Search for the cell housing the specified text and yield its [x, y] center coordinate. 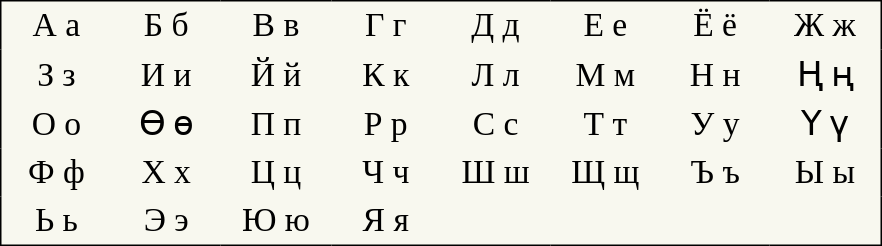
А а [56, 26]
Н н [715, 75]
У у [715, 124]
К к [386, 75]
Р р [386, 124]
З з [56, 75]
Я я [386, 220]
Б б [166, 26]
Д д [496, 26]
Ү ү [826, 124]
М м [605, 75]
О о [56, 124]
Ы ы [826, 172]
П п [276, 124]
В в [276, 26]
Ң ң [826, 75]
Ё ё [715, 26]
Ж ж [826, 26]
Ц ц [276, 172]
Ь ь [56, 220]
И и [166, 75]
Л л [496, 75]
Т т [605, 124]
Ъ ъ [715, 172]
С с [496, 124]
Й й [276, 75]
Ө ө [166, 124]
Ю ю [276, 220]
Э э [166, 220]
Ф ф [56, 172]
Х х [166, 172]
Щ щ [605, 172]
Е е [605, 26]
Ш ш [496, 172]
Ч ч [386, 172]
Г г [386, 26]
